Scan for the cell matching the given text and deliver its (x, y) coordinate at center. 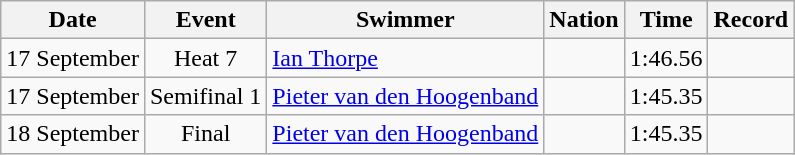
Nation (584, 20)
Ian Thorpe (406, 58)
Record (751, 20)
Heat 7 (205, 58)
18 September (73, 134)
Time (666, 20)
Final (205, 134)
Semifinal 1 (205, 96)
1:46.56 (666, 58)
Event (205, 20)
Swimmer (406, 20)
Date (73, 20)
